Return [X, Y] of the center of cell containing provided text 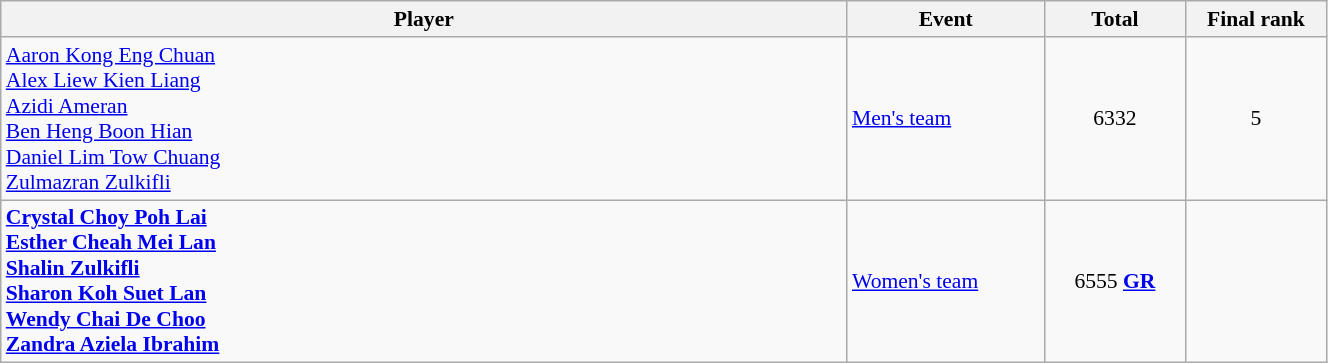
Event [946, 19]
Crystal Choy Poh LaiEsther Cheah Mei LanShalin ZulkifliSharon Koh Suet LanWendy Chai De ChooZandra Aziela Ibrahim [424, 282]
6555 GR [1114, 282]
Aaron Kong Eng ChuanAlex Liew Kien LiangAzidi AmeranBen Heng Boon HianDaniel Lim Tow ChuangZulmazran Zulkifli [424, 118]
Final rank [1256, 19]
6332 [1114, 118]
Women's team [946, 282]
Total [1114, 19]
Player [424, 19]
5 [1256, 118]
Men's team [946, 118]
